Identify which cell holds the provided text, then report its [X, Y] central coordinate. 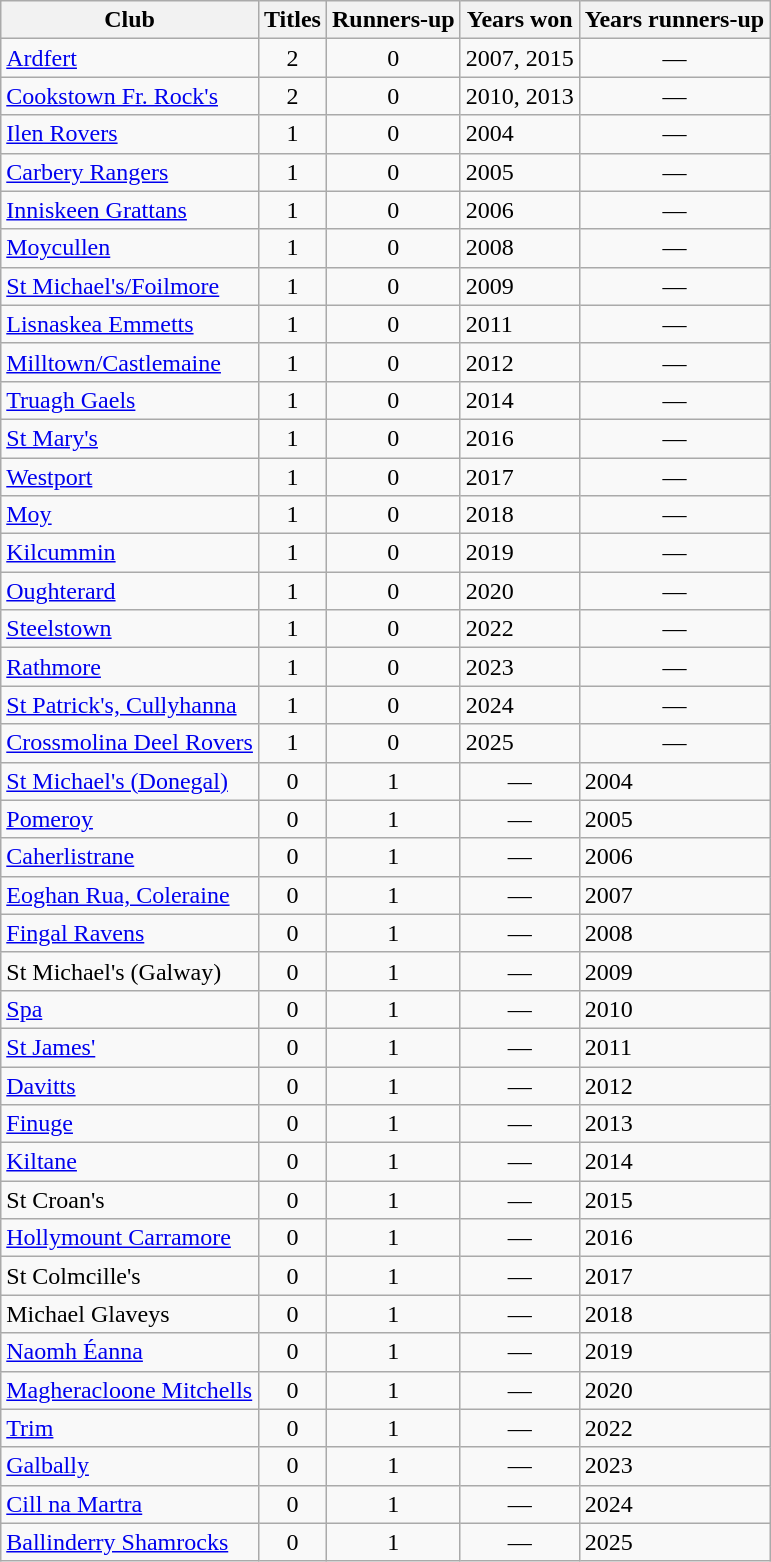
Galbally [130, 1466]
Crossmolina Deel Rovers [130, 743]
Trim [130, 1428]
Magheracloone Mitchells [130, 1390]
St Colmcille's [130, 1276]
Milltown/Castlemaine [130, 362]
Moycullen [130, 248]
Moy [130, 515]
Pomeroy [130, 819]
Years won [520, 20]
St Patrick's, Cullyhanna [130, 705]
Hollymount Carramore [130, 1238]
St Croan's [130, 1200]
Spa [130, 1009]
Cill na Martra [130, 1504]
2010 [674, 1009]
Runners-up [393, 20]
Caherlistrane [130, 857]
Lisnaskea Emmetts [130, 324]
Ilen Rovers [130, 134]
St Mary's [130, 438]
Fingal Ravens [130, 933]
2015 [674, 1200]
Club [130, 20]
Years runners-up [674, 20]
2007, 2015 [520, 58]
Truagh Gaels [130, 400]
Oughterard [130, 591]
Naomh Éanna [130, 1352]
Kiltane [130, 1162]
Cookstown Fr. Rock's [130, 96]
St Michael's (Galway) [130, 971]
Kilcummin [130, 553]
2007 [674, 895]
2010, 2013 [520, 96]
Davitts [130, 1085]
Eoghan Rua, Coleraine [130, 895]
Steelstown [130, 629]
St James' [130, 1047]
Ballinderry Shamrocks [130, 1542]
2013 [674, 1124]
Finuge [130, 1124]
Westport [130, 477]
Ardfert [130, 58]
Inniskeen Grattans [130, 210]
Titles [292, 20]
St Michael's (Donegal) [130, 781]
St Michael's/Foilmore [130, 286]
Rathmore [130, 667]
Michael Glaveys [130, 1314]
Carbery Rangers [130, 172]
